From the cell containing the given text, extract its center point as [x, y] coordinate. 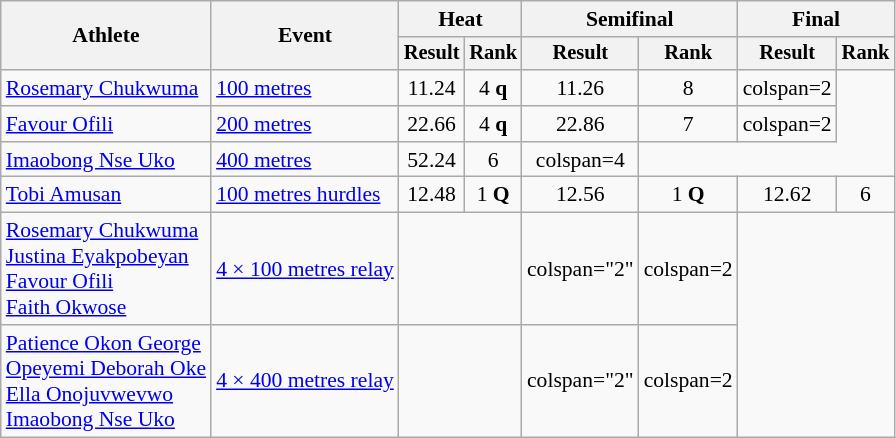
Heat [460, 19]
Athlete [106, 36]
11.24 [432, 88]
Event [305, 36]
Semifinal [630, 19]
22.86 [580, 124]
colspan=4 [580, 160]
200 metres [305, 124]
Patience Okon GeorgeOpeyemi Deborah OkeElla OnojuvwevwoImaobong Nse Uko [106, 381]
Final [816, 19]
12.48 [432, 195]
100 metres hurdles [305, 195]
52.24 [432, 160]
Rosemary Chukwuma [106, 88]
Tobi Amusan [106, 195]
400 metres [305, 160]
Favour Ofili [106, 124]
12.56 [580, 195]
100 metres [305, 88]
Rosemary ChukwumaJustina EyakpobeyanFavour OfiliFaith Okwose [106, 269]
12.62 [788, 195]
11.26 [580, 88]
22.66 [432, 124]
4 × 100 metres relay [305, 269]
8 [688, 88]
Imaobong Nse Uko [106, 160]
4 × 400 metres relay [305, 381]
7 [688, 124]
